Capture the cell that displays the provided text and extract its [X, Y] central coordinate. 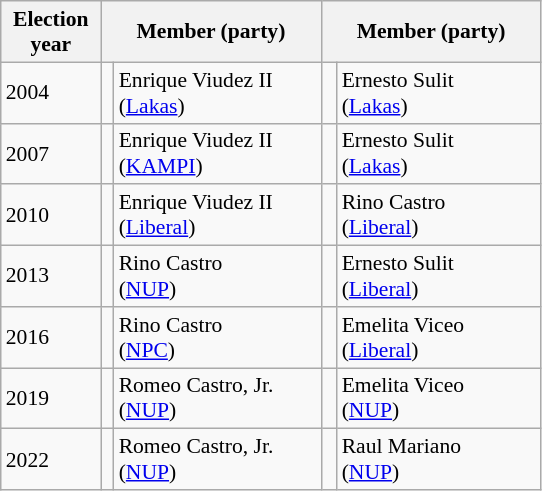
2013 [51, 276]
Electionyear [51, 32]
Emelita Viceo(NUP) [440, 398]
Emelita Viceo(Liberal) [440, 338]
Rino Castro(NPC) [218, 338]
2010 [51, 216]
Ernesto Sulit(Liberal) [440, 276]
2022 [51, 460]
Raul Mariano(NUP) [440, 460]
2004 [51, 92]
2016 [51, 338]
2019 [51, 398]
Enrique Viudez II(Liberal) [218, 216]
2007 [51, 154]
Enrique Viudez II(KAMPI) [218, 154]
Rino Castro(NUP) [218, 276]
Rino Castro(Liberal) [440, 216]
Enrique Viudez II(Lakas) [218, 92]
